Return (X, Y) of the center of cell containing provided text 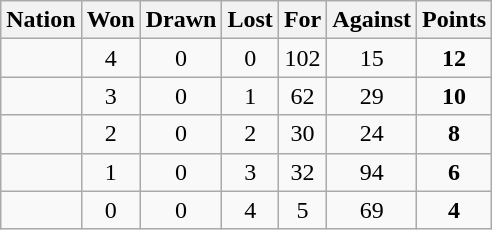
Points (454, 20)
32 (302, 172)
12 (454, 58)
Won (110, 20)
62 (302, 96)
102 (302, 58)
69 (372, 210)
24 (372, 134)
Drawn (181, 20)
29 (372, 96)
5 (302, 210)
10 (454, 96)
94 (372, 172)
For (302, 20)
Against (372, 20)
15 (372, 58)
Lost (250, 20)
8 (454, 134)
6 (454, 172)
30 (302, 134)
Nation (41, 20)
